Output the [X, Y] coordinate of the center of the cell containing the given text.  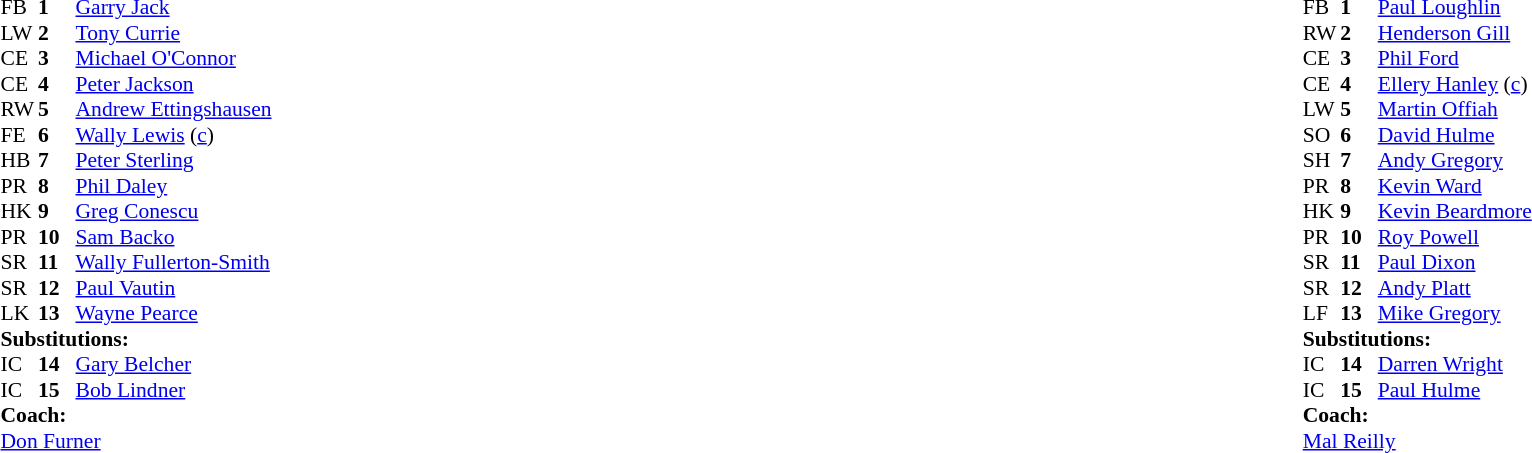
Henderson Gill [1455, 33]
Bob Lindner [174, 390]
Darren Wright [1455, 365]
Peter Sterling [174, 161]
Kevin Ward [1455, 186]
Phil Ford [1455, 59]
Phil Daley [174, 186]
Paul Vautin [174, 288]
Kevin Beardmore [1455, 211]
Andy Platt [1455, 288]
Roy Powell [1455, 237]
David Hulme [1455, 135]
SH [1322, 161]
Wayne Pearce [174, 313]
Andrew Ettingshausen [174, 109]
SO [1322, 135]
Michael O'Connor [174, 59]
Paul Hulme [1455, 390]
LF [1322, 313]
LK [19, 313]
Wally Fullerton-Smith [174, 263]
Ellery Hanley (c) [1455, 84]
Andy Gregory [1455, 161]
Sam Backo [174, 237]
Greg Conescu [174, 211]
Peter Jackson [174, 84]
Tony Currie [174, 33]
Paul Dixon [1455, 263]
HB [19, 161]
Martin Offiah [1455, 109]
Wally Lewis (c) [174, 135]
FE [19, 135]
Mike Gregory [1455, 313]
Gary Belcher [174, 365]
